Determine the [X, Y] coordinate at the center of the cell enclosing the given text.  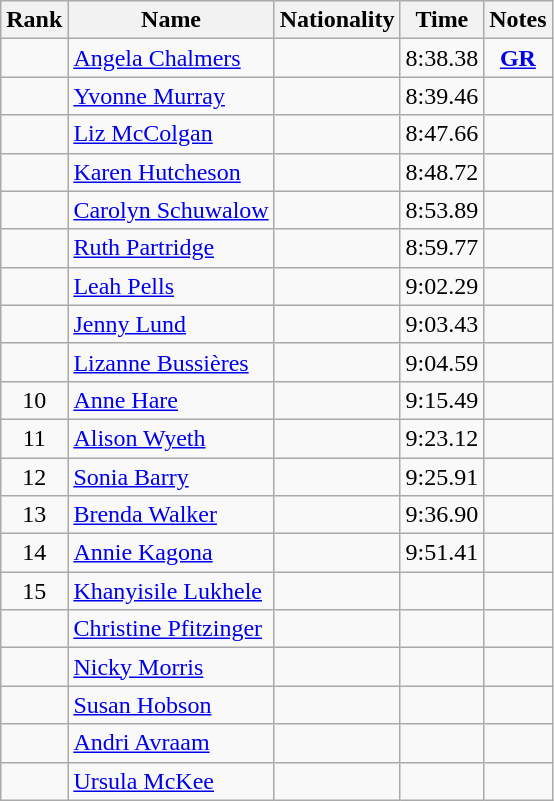
Brenda Walker [171, 515]
9:51.41 [442, 553]
Angela Chalmers [171, 58]
Name [171, 20]
Lizanne Bussières [171, 362]
9:02.29 [442, 286]
Anne Hare [171, 400]
Nationality [337, 20]
Carolyn Schuwalow [171, 210]
Jenny Lund [171, 324]
Susan Hobson [171, 705]
Andri Avraam [171, 743]
14 [34, 553]
8:59.77 [442, 248]
9:04.59 [442, 362]
11 [34, 438]
Sonia Barry [171, 477]
8:53.89 [442, 210]
Karen Hutcheson [171, 172]
Nicky Morris [171, 667]
Time [442, 20]
9:15.49 [442, 400]
Khanyisile Lukhele [171, 591]
GR [518, 58]
9:36.90 [442, 515]
9:03.43 [442, 324]
Alison Wyeth [171, 438]
12 [34, 477]
Annie Kagona [171, 553]
Notes [518, 20]
Yvonne Murray [171, 96]
8:48.72 [442, 172]
10 [34, 400]
Rank [34, 20]
8:47.66 [442, 134]
8:39.46 [442, 96]
13 [34, 515]
8:38.38 [442, 58]
15 [34, 591]
Christine Pfitzinger [171, 629]
9:23.12 [442, 438]
Ruth Partridge [171, 248]
Liz McColgan [171, 134]
Leah Pells [171, 286]
9:25.91 [442, 477]
Ursula McKee [171, 781]
